Search for the cell housing the specified text and yield its [X, Y] center coordinate. 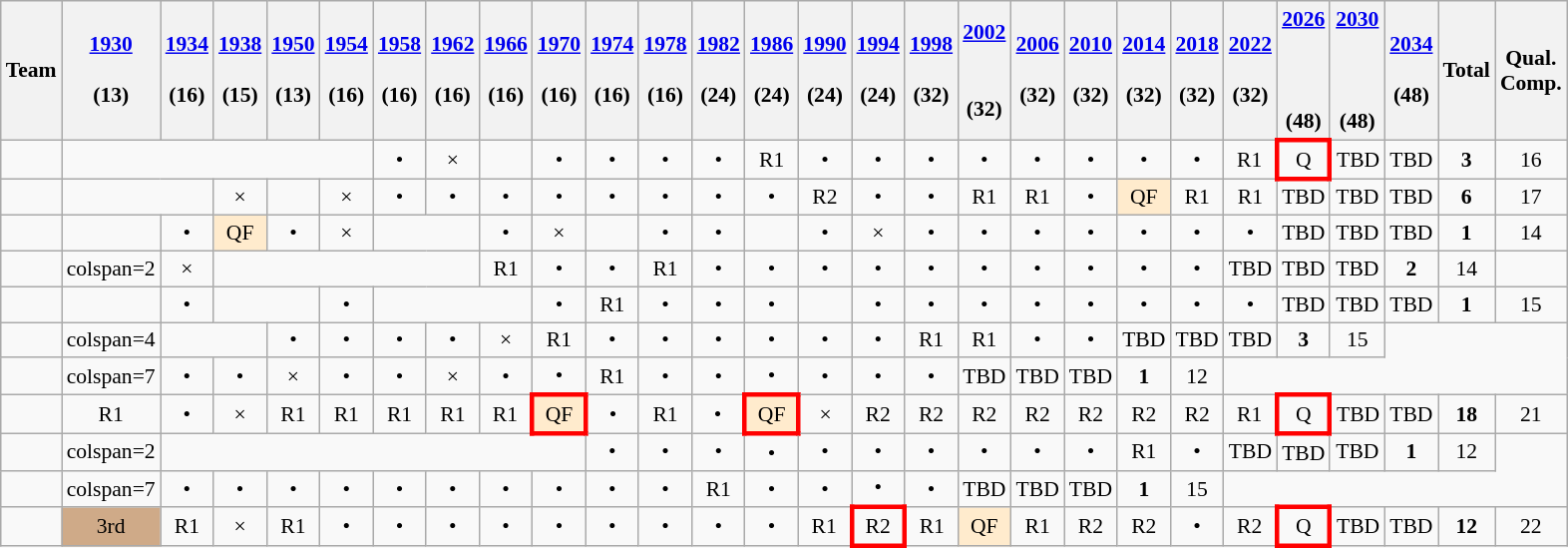
1986(24) [772, 70]
1934(16) [188, 70]
1966(16) [505, 70]
1998(32) [932, 70]
1958(16) [399, 70]
2026(48) [1303, 70]
17 [1531, 198]
2010(32) [1091, 70]
1930(13) [112, 70]
1990(24) [824, 70]
2030 (48) [1357, 70]
Total [1466, 70]
2006(32) [1037, 70]
2014(32) [1143, 70]
1954(16) [347, 70]
1970(16) [559, 70]
21 [1531, 415]
colspan=4 [112, 340]
22 [1531, 527]
2022(32) [1251, 70]
Team [32, 70]
1994(24) [878, 70]
2034 (48) [1410, 70]
16 [1531, 160]
1974(16) [612, 70]
1962(16) [453, 70]
2018(32) [1197, 70]
2002(32) [983, 70]
18 [1466, 415]
6 [1466, 198]
1978(16) [664, 70]
Qual.Comp. [1531, 70]
2 [1410, 270]
1938(15) [239, 70]
1982(24) [718, 70]
1950(13) [293, 70]
3rd [112, 527]
